Scan for the cell matching the given text and deliver its (X, Y) coordinate at center. 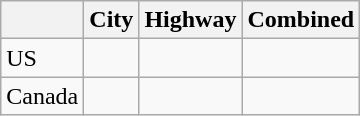
City (112, 20)
US (42, 58)
Combined (301, 20)
Highway (190, 20)
Canada (42, 96)
